Return (X, Y) of the center of cell containing provided text 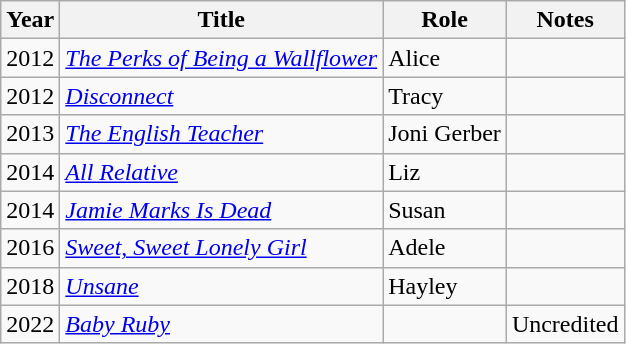
Disconnect (222, 96)
Notes (565, 20)
2018 (30, 286)
2013 (30, 134)
The English Teacher (222, 134)
Unsane (222, 286)
Joni Gerber (445, 134)
Role (445, 20)
2016 (30, 248)
Year (30, 20)
Baby Ruby (222, 324)
Uncredited (565, 324)
The Perks of Being a Wallflower (222, 58)
Jamie Marks Is Dead (222, 210)
All Relative (222, 172)
Hayley (445, 286)
2022 (30, 324)
Tracy (445, 96)
Liz (445, 172)
Adele (445, 248)
Sweet, Sweet Lonely Girl (222, 248)
Susan (445, 210)
Alice (445, 58)
Title (222, 20)
